Determine the (X, Y) coordinate at the center of the cell enclosing the given text.  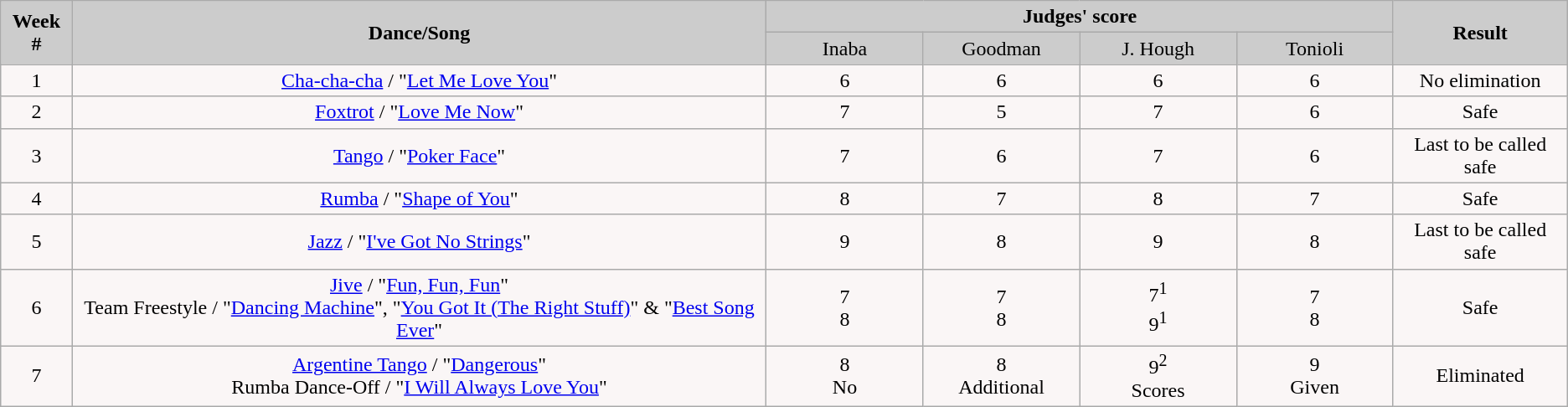
3 (37, 156)
Argentine Tango / "Dangerous"Rumba Dance-Off / "I Will Always Love You" (419, 376)
No elimination (1480, 80)
Goodman (1002, 49)
Result (1480, 33)
Jazz / "I've Got No Strings" (419, 241)
J. Hough (1158, 49)
Cha-cha-cha / "Let Me Love You" (419, 80)
7191 (1158, 307)
Week # (37, 33)
8Additional (1002, 376)
Tonioli (1315, 49)
9Given (1315, 376)
Dance/Song (419, 33)
Foxtrot / "Love Me Now" (419, 112)
1 (37, 80)
Eliminated (1480, 376)
Inaba (844, 49)
Rumba / "Shape of You" (419, 198)
Tango / "Poker Face" (419, 156)
4 (37, 198)
92Scores (1158, 376)
Judges' score (1080, 17)
8No (844, 376)
Jive / "Fun, Fun, Fun"Team Freestyle / "Dancing Machine", "You Got It (The Right Stuff)" & "Best Song Ever" (419, 307)
2 (37, 112)
